Find where the given text appears and provide that cell's center as [x, y] coordinate. 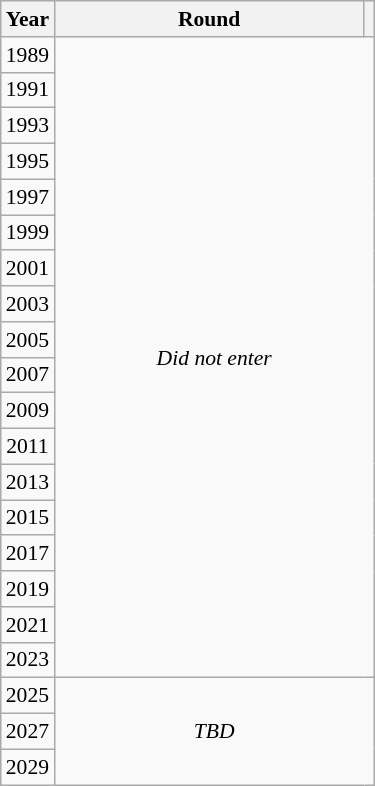
Year [28, 19]
TBD [214, 732]
2019 [28, 589]
2009 [28, 411]
2023 [28, 660]
2015 [28, 518]
2011 [28, 447]
2001 [28, 269]
2029 [28, 767]
2027 [28, 732]
2013 [28, 482]
2017 [28, 554]
Round [209, 19]
1989 [28, 55]
2021 [28, 625]
1997 [28, 197]
1999 [28, 233]
2003 [28, 304]
Did not enter [214, 358]
2005 [28, 340]
1991 [28, 90]
1993 [28, 126]
1995 [28, 162]
2007 [28, 375]
2025 [28, 696]
